From the cell containing the given text, extract its center point as [x, y] coordinate. 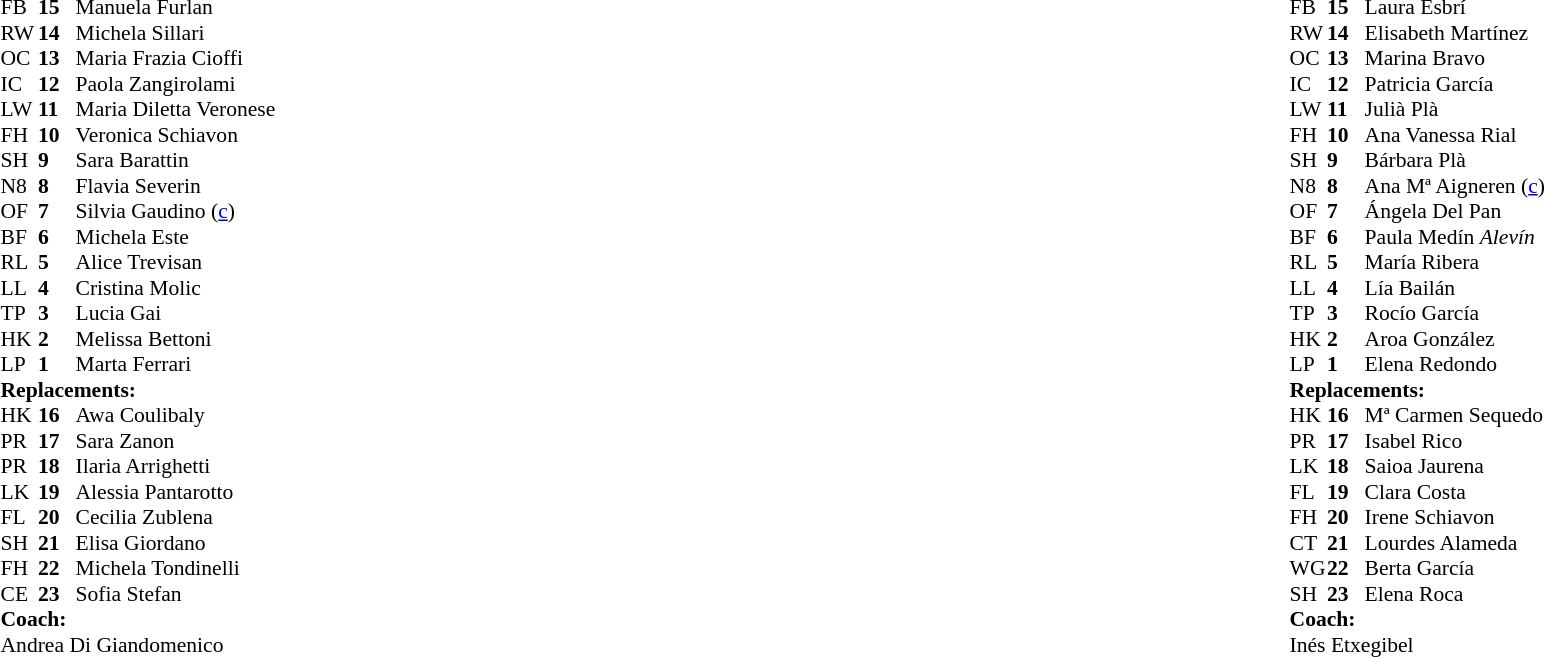
Alessia Pantarotto [176, 492]
Awa Coulibaly [176, 415]
Coach: [138, 619]
Replacements: [138, 390]
Marta Ferrari [176, 365]
Elisa Giordano [176, 543]
Silvia Gaudino (c) [176, 211]
Flavia Severin [176, 186]
Maria Diletta Veronese [176, 109]
Alice Trevisan [176, 263]
Veronica Schiavon [176, 135]
Sofia Stefan [176, 594]
Maria Frazia Cioffi [176, 59]
Paola Zangirolami [176, 84]
Michela Sillari [176, 33]
Melissa Bettoni [176, 339]
CE [19, 594]
Ilaria Arrighetti [176, 467]
Sara Zanon [176, 441]
WG [1309, 569]
Cristina Molic [176, 288]
Cecilia Zublena [176, 517]
Lucia Gai [176, 313]
CT [1309, 543]
Sara Barattin [176, 161]
Michela Este [176, 237]
Michela Tondinelli [176, 569]
